Pinpoint the cell where the given text exists, returning its [X, Y] midpoint coordinate. 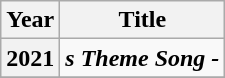
Title [142, 20]
2021 [30, 58]
Year [30, 20]
s Theme Song - [142, 58]
